Locate the cell with the specified text and output its [X, Y] center coordinate. 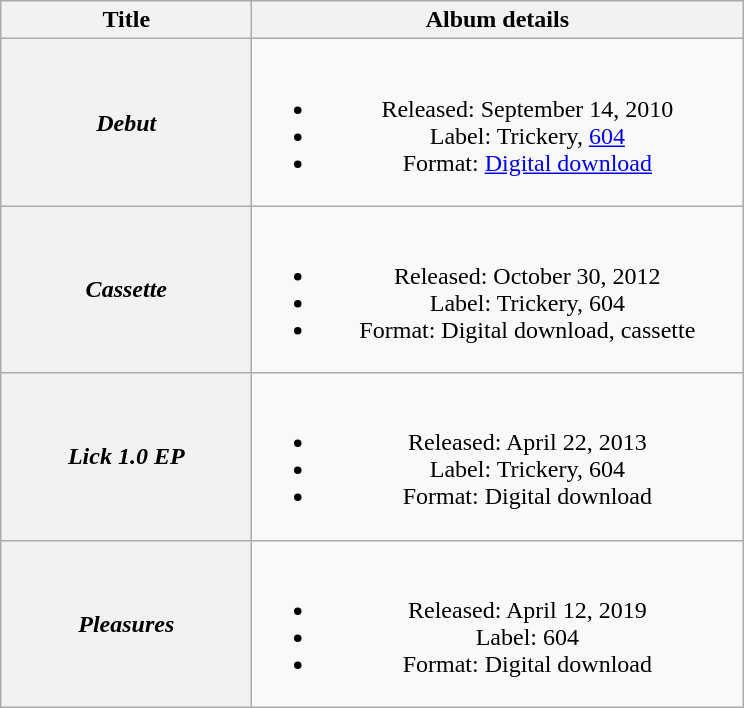
Cassette [126, 290]
Released: April 22, 2013Label: Trickery, 604Format: Digital download [498, 456]
Released: September 14, 2010Label: Trickery, 604Format: Digital download [498, 122]
Lick 1.0 EP [126, 456]
Debut [126, 122]
Released: October 30, 2012Label: Trickery, 604Format: Digital download, cassette [498, 290]
Released: April 12, 2019Label: 604Format: Digital download [498, 624]
Pleasures [126, 624]
Title [126, 20]
Album details [498, 20]
